Determine the (X, Y) coordinate at the center of the cell enclosing the given text.  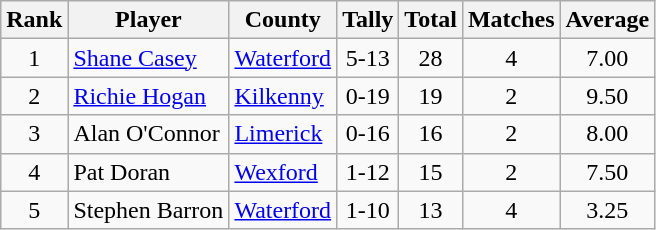
Total (431, 20)
1-12 (368, 172)
1 (34, 58)
5-13 (368, 58)
3 (34, 134)
1-10 (368, 210)
15 (431, 172)
0-16 (368, 134)
5 (34, 210)
Stephen Barron (148, 210)
Tally (368, 20)
28 (431, 58)
Limerick (283, 134)
3.25 (608, 210)
9.50 (608, 96)
Average (608, 20)
16 (431, 134)
Kilkenny (283, 96)
7.50 (608, 172)
Rank (34, 20)
Richie Hogan (148, 96)
13 (431, 210)
Alan O'Connor (148, 134)
Shane Casey (148, 58)
19 (431, 96)
0-19 (368, 96)
Player (148, 20)
8.00 (608, 134)
7.00 (608, 58)
Matches (511, 20)
Pat Doran (148, 172)
County (283, 20)
Wexford (283, 172)
